Return the [x, y] coordinate for the center point of the cell that contains the specified text.  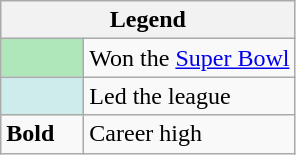
Career high [190, 134]
Led the league [190, 96]
Legend [148, 20]
Won the Super Bowl [190, 58]
Bold [42, 134]
